Extract the (x, y) coordinate from the center of the cell holding the provided text.  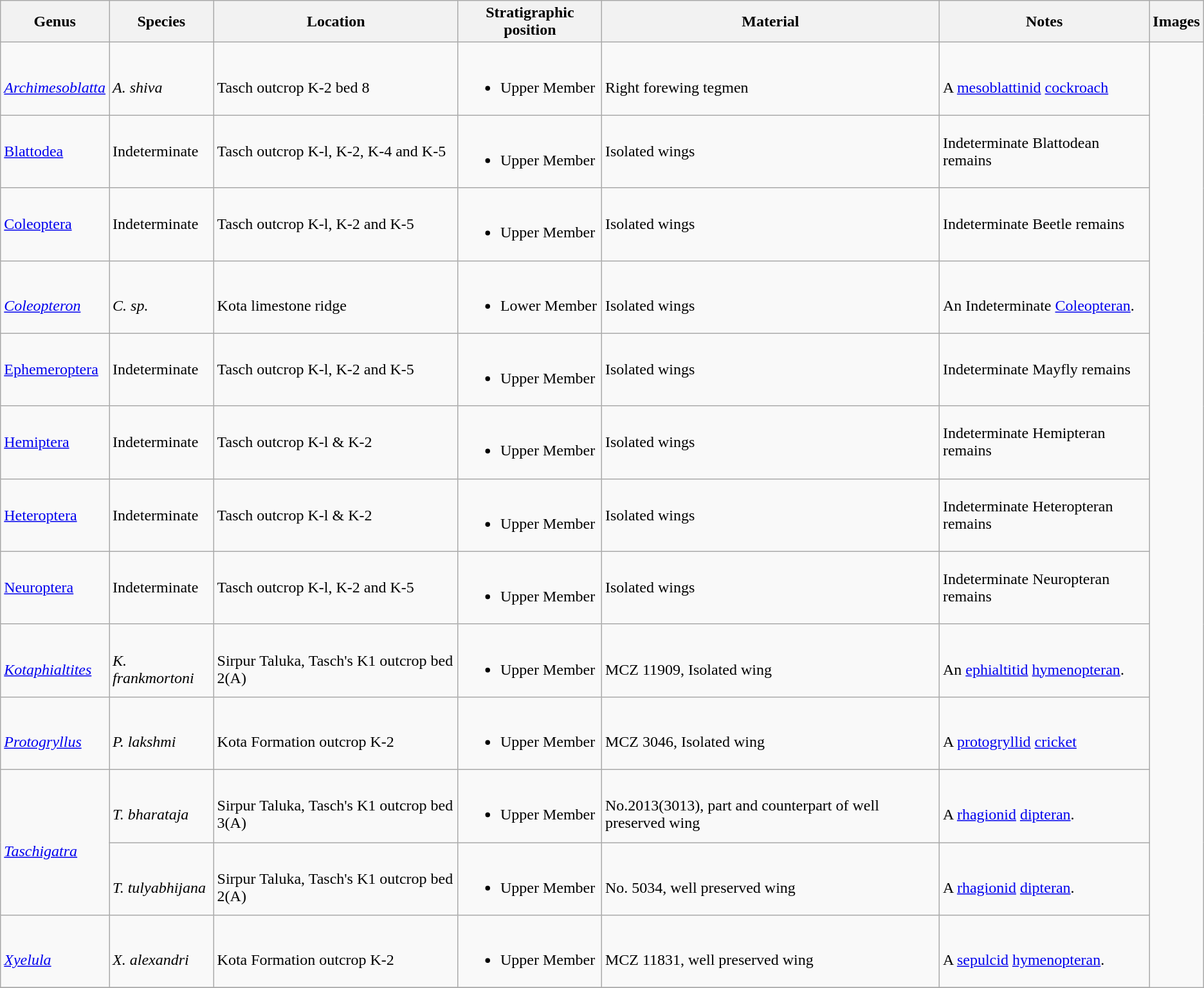
Tasch outcrop K-l, K-2, K-4 and K-5 (336, 152)
Heteroptera (55, 515)
Neuroptera (55, 588)
Images (1176, 22)
Xyelula (55, 952)
No. 5034, well preserved wing (771, 879)
Indeterminate Hemipteran remains (1044, 443)
Indeterminate Neuropteran remains (1044, 588)
Coleopteron (55, 297)
Notes (1044, 22)
A. shiva (161, 78)
Hemiptera (55, 443)
An Indeterminate Coleopteran. (1044, 297)
Lower Member (530, 297)
A sepulcid hymenopteran. (1044, 952)
Archimesoblatta (55, 78)
Indeterminate Blattodean remains (1044, 152)
P. lakshmi (161, 733)
Stratigraphic position (530, 22)
No.2013(3013), part and counterpart of well preserved wing (771, 805)
Kota limestone ridge (336, 297)
A mesoblattinid cockroach (1044, 78)
A protogryllid cricket (1044, 733)
Blattodea (55, 152)
Coleoptera (55, 224)
K. frankmortoni (161, 660)
Genus (55, 22)
Material (771, 22)
Kotaphialtites (55, 660)
Indeterminate Heteropteran remains (1044, 515)
C. sp. (161, 297)
An ephialtitid hymenopteran. (1044, 660)
Tasch outcrop K-2 bed 8 (336, 78)
Ephemeroptera (55, 369)
T. tulyabhijana (161, 879)
T. bharataja (161, 805)
Sirpur Taluka, Tasch's K1 outcrop bed 3(A) (336, 805)
Taschigatra (55, 842)
MCZ 11909, Isolated wing (771, 660)
MCZ 3046, Isolated wing (771, 733)
Protogryllus (55, 733)
Right forewing tegmen (771, 78)
X. alexandri (161, 952)
Indeterminate Beetle remains (1044, 224)
Species (161, 22)
Location (336, 22)
MCZ 11831, well preserved wing (771, 952)
Indeterminate Mayfly remains (1044, 369)
